Search for the cell housing the specified text and yield its (x, y) center coordinate. 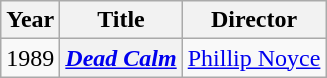
Dead Calm (121, 58)
Title (121, 20)
Year (30, 20)
1989 (30, 58)
Phillip Noyce (254, 58)
Director (254, 20)
